Capture the cell that displays the provided text and extract its (X, Y) central coordinate. 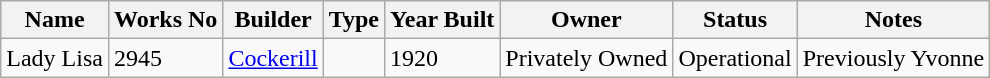
Name (55, 20)
2945 (165, 58)
Previously Yvonne (893, 58)
1920 (442, 58)
Builder (273, 20)
Owner (586, 20)
Notes (893, 20)
Status (735, 20)
Operational (735, 58)
Cockerill (273, 58)
Lady Lisa (55, 58)
Works No (165, 20)
Year Built (442, 20)
Type (354, 20)
Privately Owned (586, 58)
